Determine the [x, y] coordinate at the center of the cell enclosing the given text.  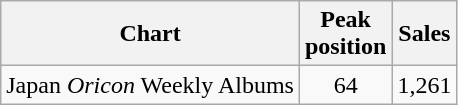
Sales [424, 34]
Peakposition [345, 34]
Chart [150, 34]
64 [345, 85]
1,261 [424, 85]
Japan Oricon Weekly Albums [150, 85]
